Capture the cell that displays the provided text and extract its [x, y] central coordinate. 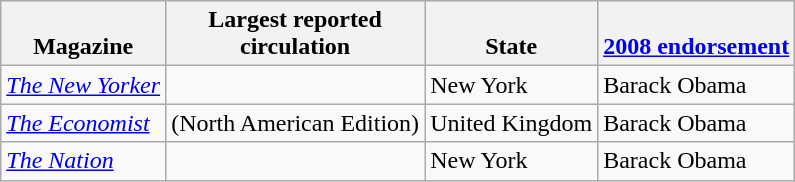
United Kingdom [512, 123]
Magazine [84, 34]
2008 endorsement [696, 34]
The Economist [84, 123]
(North American Edition) [296, 123]
Largest reportedcirculation [296, 34]
State [512, 34]
The Nation [84, 161]
The New Yorker [84, 85]
